Scan for the cell matching the given text and deliver its [x, y] coordinate at center. 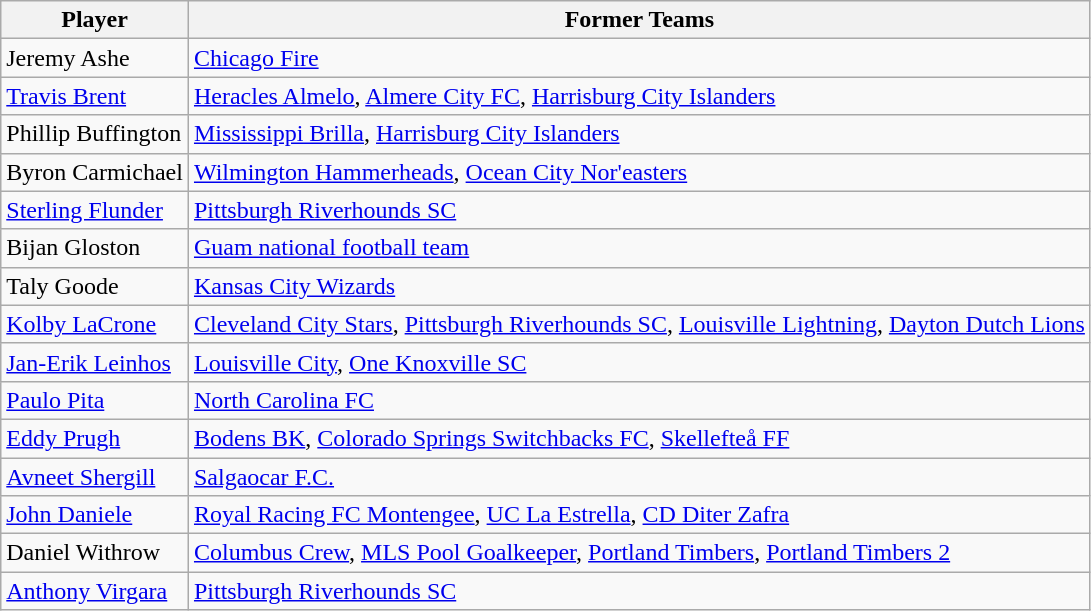
Kansas City Wizards [639, 286]
Former Teams [639, 20]
Columbus Crew, MLS Pool Goalkeeper, Portland Timbers, Portland Timbers 2 [639, 553]
Taly Goode [95, 286]
Chicago Fire [639, 58]
Jeremy Ashe [95, 58]
Travis Brent [95, 96]
Bodens BK, Colorado Springs Switchbacks FC, Skellefteå FF [639, 438]
Sterling Flunder [95, 210]
Kolby LaCrone [95, 324]
Cleveland City Stars, Pittsburgh Riverhounds SC, Louisville Lightning, Dayton Dutch Lions [639, 324]
Salgaocar F.C. [639, 477]
Jan-Erik Leinhos [95, 362]
Guam national football team [639, 248]
Eddy Prugh [95, 438]
Phillip Buffington [95, 134]
Mississippi Brilla, Harrisburg City Islanders [639, 134]
Royal Racing FC Montengee, UC La Estrella, CD Diter Zafra [639, 515]
Heracles Almelo, Almere City FC, Harrisburg City Islanders [639, 96]
Louisville City, One Knoxville SC [639, 362]
Anthony Virgara [95, 591]
Avneet Shergill [95, 477]
Paulo Pita [95, 400]
Byron Carmichael [95, 172]
Daniel Withrow [95, 553]
Bijan Gloston [95, 248]
John Daniele [95, 515]
Player [95, 20]
Wilmington Hammerheads, Ocean City Nor'easters [639, 172]
North Carolina FC [639, 400]
